For the text-containing cell, return its midpoint in [x, y] coordinate format. 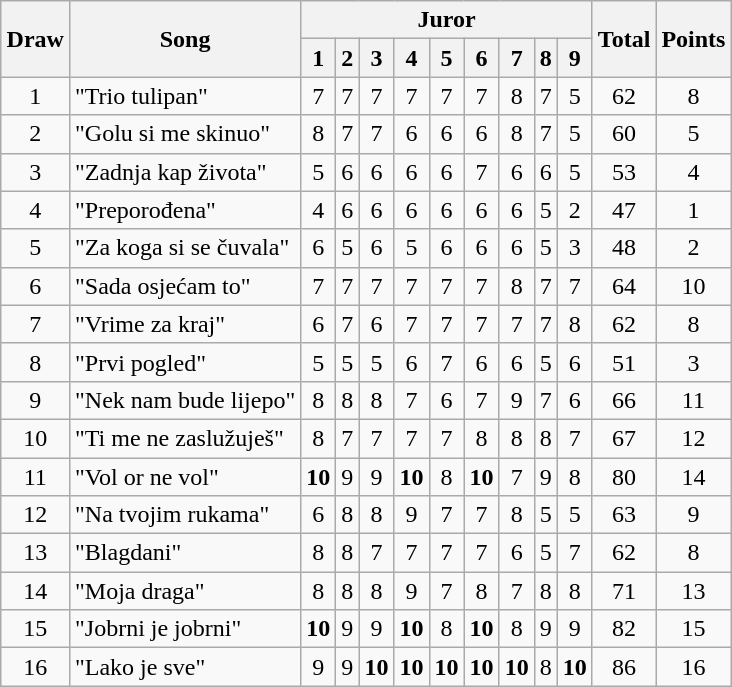
48 [624, 248]
"Golu si me skinuo" [184, 134]
"Trio tulipan" [184, 96]
53 [624, 172]
"Jobrni je jobrni" [184, 629]
80 [624, 477]
47 [624, 210]
82 [624, 629]
Points [694, 39]
"Nek nam bude lijepo" [184, 400]
"Blagdani" [184, 553]
"Vol or ne vol" [184, 477]
"Preporođena" [184, 210]
71 [624, 591]
51 [624, 362]
"Na tvojim rukama" [184, 515]
"Vrime za kraj" [184, 324]
"Ti me ne zaslužuješ" [184, 438]
64 [624, 286]
"Sada osjećam to" [184, 286]
Juror [447, 20]
"Zadnja kap života" [184, 172]
60 [624, 134]
"Lako je sve" [184, 667]
"Moja draga" [184, 591]
86 [624, 667]
63 [624, 515]
"Prvi pogled" [184, 362]
66 [624, 400]
Song [184, 39]
Draw [35, 39]
"Za koga si se čuvala" [184, 248]
Total [624, 39]
67 [624, 438]
